For the text-containing cell, return its midpoint in (X, Y) coordinate format. 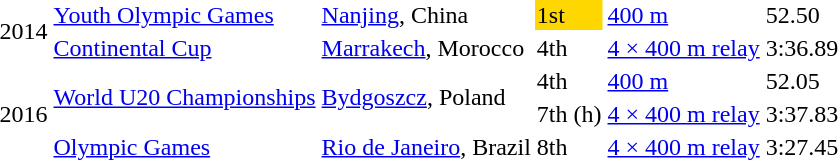
1st (569, 15)
Bydgoszcz, Poland (426, 98)
Continental Cup (184, 48)
Nanjing, China (426, 15)
7th (h) (569, 114)
World U20 Championships (184, 98)
Marrakech, Morocco (426, 48)
Youth Olympic Games (184, 15)
